Extract the (X, Y) coordinate from the center of the cell holding the provided text.  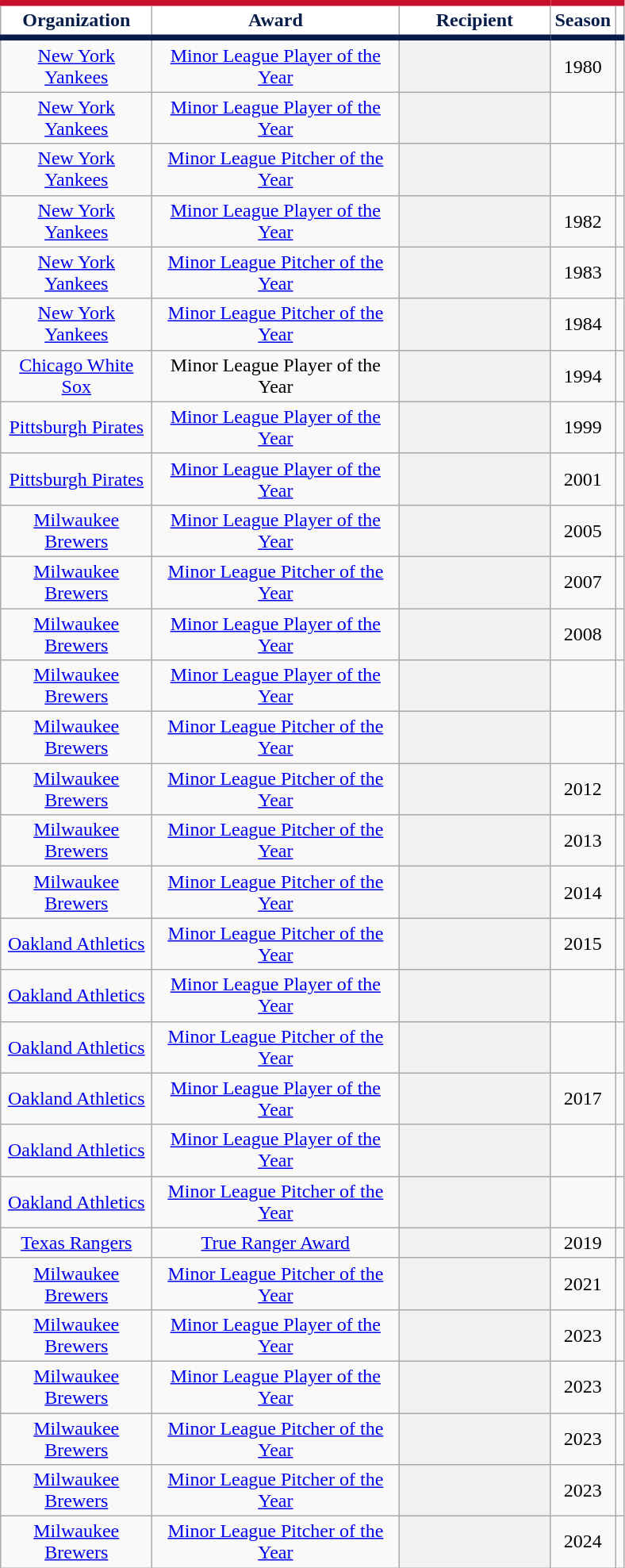
True Ranger Award (276, 1243)
Texas Rangers (76, 1243)
2015 (583, 944)
1980 (583, 65)
Award (276, 21)
2007 (583, 582)
1999 (583, 427)
Recipient (474, 21)
Organization (76, 21)
2005 (583, 530)
1994 (583, 376)
2013 (583, 841)
2012 (583, 789)
1983 (583, 273)
2001 (583, 479)
1982 (583, 221)
2008 (583, 633)
Chicago White Sox (76, 376)
2017 (583, 1098)
2024 (583, 1543)
1984 (583, 324)
2019 (583, 1243)
2021 (583, 1284)
2014 (583, 892)
Season (583, 21)
